Find where the given text appears and provide that cell's center as (x, y) coordinate. 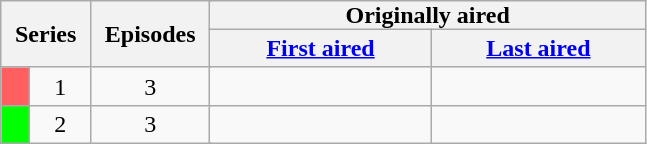
2 (60, 124)
Originally aired (428, 15)
1 (60, 86)
Last aired (538, 48)
Episodes (150, 34)
Series (46, 34)
First aired (321, 48)
